From the cell containing the given text, extract its center point as [x, y] coordinate. 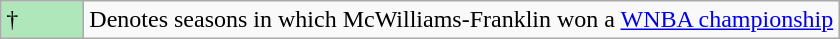
† [42, 20]
Denotes seasons in which McWilliams-Franklin won a WNBA championship [462, 20]
